Scan for the cell matching the given text and deliver its [X, Y] coordinate at center. 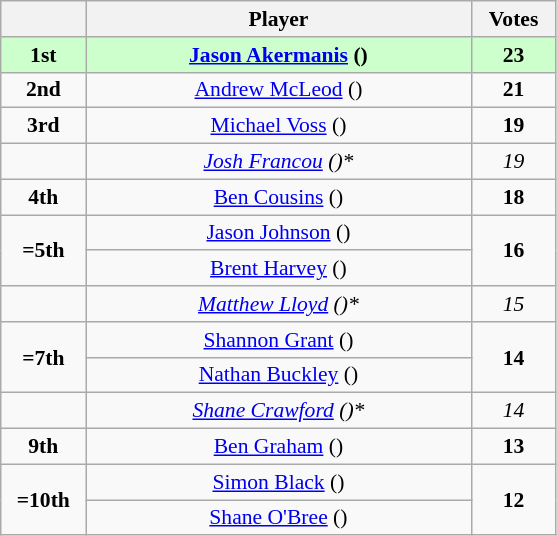
Player [278, 19]
2nd [44, 90]
Shannon Grant () [278, 340]
=10th [44, 500]
13 [514, 447]
Michael Voss () [278, 126]
16 [514, 250]
Josh Francou ()* [278, 162]
Nathan Buckley () [278, 375]
Jason Johnson () [278, 233]
23 [514, 55]
1st [44, 55]
12 [514, 500]
15 [514, 304]
3rd [44, 126]
Votes [514, 19]
=7th [44, 358]
Brent Harvey () [278, 269]
Shane Crawford ()* [278, 411]
21 [514, 90]
Simon Black () [278, 482]
Jason Akermanis () [278, 55]
4th [44, 197]
Ben Graham () [278, 447]
Ben Cousins () [278, 197]
Shane O'Bree () [278, 518]
Andrew McLeod () [278, 90]
9th [44, 447]
18 [514, 197]
=5th [44, 250]
Matthew Lloyd ()* [278, 304]
